Output the (X, Y) coordinate of the center of the cell containing the given text.  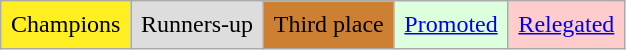
Relegated (566, 25)
Runners-up (198, 25)
Third place (328, 25)
Champions (66, 25)
Promoted (451, 25)
